Detect which cell encompasses the target text, then output its [X, Y] center coordinate. 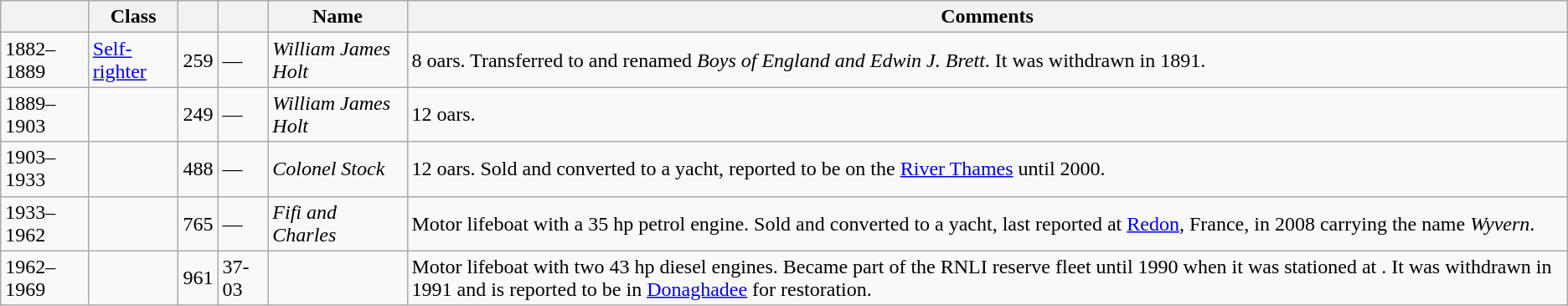
1933–1962 [45, 223]
249 [198, 114]
Name [338, 17]
961 [198, 278]
12 oars. [987, 114]
37-03 [243, 278]
1903–1933 [45, 169]
Self-righter [133, 60]
765 [198, 223]
259 [198, 60]
1882–1889 [45, 60]
8 oars. Transferred to and renamed Boys of England and Edwin J. Brett. It was withdrawn in 1891. [987, 60]
1962–1969 [45, 278]
1889–1903 [45, 114]
Motor lifeboat with a 35 hp petrol engine. Sold and converted to a yacht, last reported at Redon, France, in 2008 carrying the name Wyvern. [987, 223]
12 oars. Sold and converted to a yacht, reported to be on the River Thames until 2000. [987, 169]
Fifi and Charles [338, 223]
Comments [987, 17]
Class [133, 17]
Colonel Stock [338, 169]
488 [198, 169]
